Determine the (X, Y) coordinate at the center of the cell enclosing the given text.  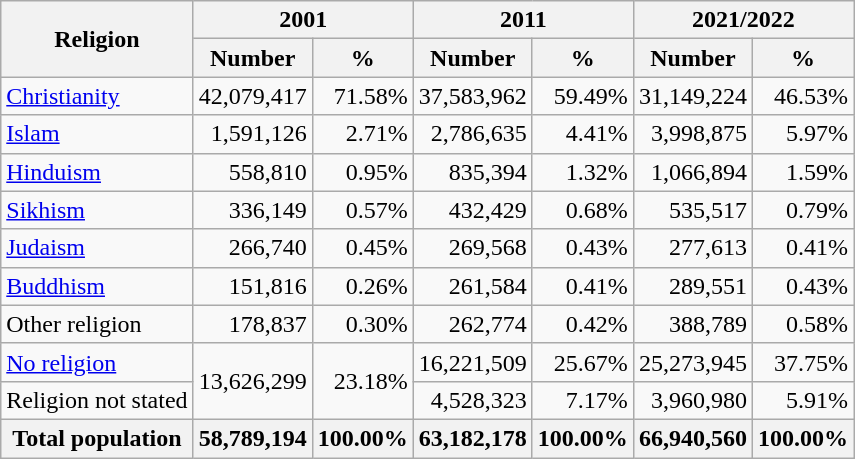
0.45% (362, 248)
58,789,194 (252, 438)
37.75% (802, 362)
0.57% (362, 210)
0.30% (362, 324)
3,998,875 (692, 134)
262,774 (472, 324)
2001 (303, 20)
5.91% (802, 400)
535,517 (692, 210)
432,429 (472, 210)
71.58% (362, 96)
16,221,509 (472, 362)
Other religion (97, 324)
151,816 (252, 286)
277,613 (692, 248)
Religion not stated (97, 400)
31,149,224 (692, 96)
0.68% (582, 210)
42,079,417 (252, 96)
2021/2022 (743, 20)
4.41% (582, 134)
0.26% (362, 286)
66,940,560 (692, 438)
289,551 (692, 286)
Sikhism (97, 210)
7.17% (582, 400)
Total population (97, 438)
No religion (97, 362)
1,591,126 (252, 134)
25.67% (582, 362)
0.95% (362, 172)
37,583,962 (472, 96)
Religion (97, 39)
0.79% (802, 210)
0.58% (802, 324)
2011 (523, 20)
336,149 (252, 210)
1,066,894 (692, 172)
3,960,980 (692, 400)
178,837 (252, 324)
261,584 (472, 286)
63,182,178 (472, 438)
Buddhism (97, 286)
Christianity (97, 96)
59.49% (582, 96)
25,273,945 (692, 362)
13,626,299 (252, 381)
0.42% (582, 324)
Judaism (97, 248)
1.32% (582, 172)
1.59% (802, 172)
5.97% (802, 134)
269,568 (472, 248)
4,528,323 (472, 400)
Hinduism (97, 172)
266,740 (252, 248)
2,786,635 (472, 134)
388,789 (692, 324)
23.18% (362, 381)
46.53% (802, 96)
Islam (97, 134)
558,810 (252, 172)
2.71% (362, 134)
835,394 (472, 172)
